Scan for the cell matching the given text and deliver its [X, Y] coordinate at center. 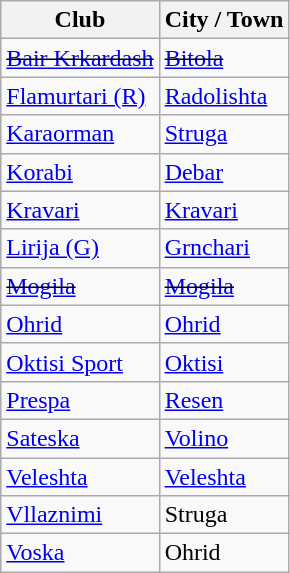
Bair Krkardash [80, 58]
Bitola [224, 58]
Prespa [80, 400]
Oktisi [224, 362]
Karaorman [80, 134]
City / Town [224, 20]
Debar [224, 172]
Voska [80, 553]
Volino [224, 438]
Sateska [80, 438]
Radolishta [224, 96]
Oktisi Sport [80, 362]
Flamurtari (R) [80, 96]
Club [80, 20]
Korabi [80, 172]
Vllaznimi [80, 515]
Lirija (G) [80, 248]
Grnchari [224, 248]
Resen [224, 400]
